Return the (x, y) coordinate for the center point of the cell that contains the specified text.  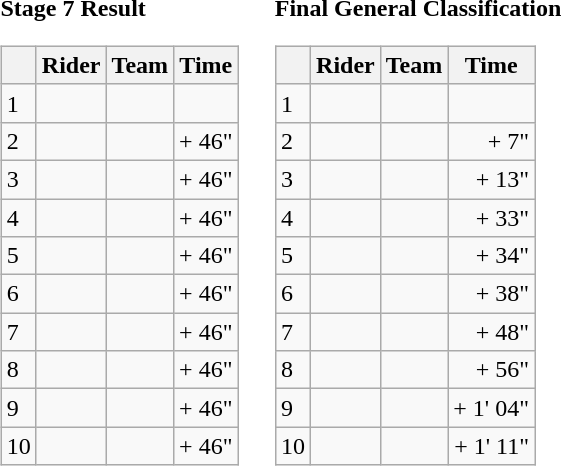
+ 33" (492, 217)
+ 13" (492, 179)
+ 48" (492, 332)
+ 1' 11" (492, 446)
+ 7" (492, 141)
+ 38" (492, 294)
+ 56" (492, 370)
+ 34" (492, 256)
+ 1' 04" (492, 408)
